Extract the (X, Y) coordinate from the center of the cell holding the provided text.  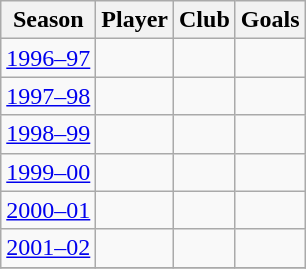
Season (48, 20)
2001–02 (48, 248)
2000–01 (48, 210)
Club (205, 20)
1998–99 (48, 134)
1996–97 (48, 58)
Player (135, 20)
1999–00 (48, 172)
Goals (270, 20)
1997–98 (48, 96)
